From the cell containing the given text, extract its center point as (X, Y) coordinate. 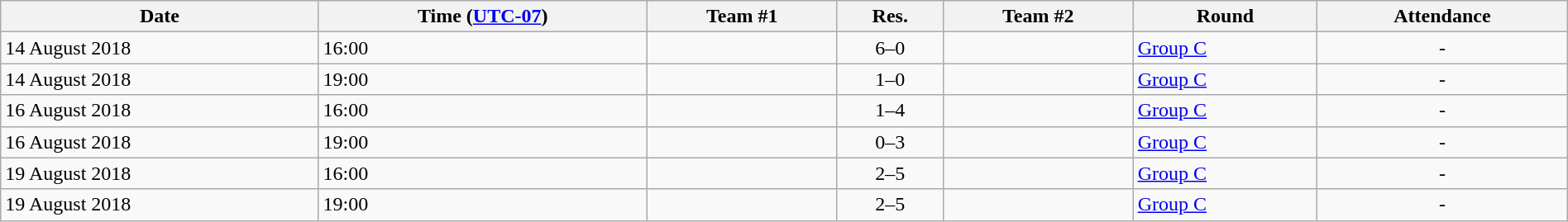
Attendance (1442, 17)
Time (UTC-07) (483, 17)
1–0 (890, 79)
0–3 (890, 142)
Round (1225, 17)
Team #1 (742, 17)
Date (160, 17)
6–0 (890, 48)
Team #2 (1038, 17)
Res. (890, 17)
1–4 (890, 111)
